Search for the cell housing the specified text and yield its [X, Y] center coordinate. 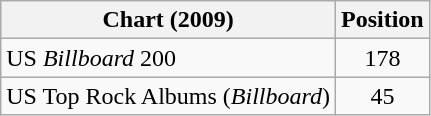
178 [383, 58]
Chart (2009) [168, 20]
US Top Rock Albums (Billboard) [168, 96]
US Billboard 200 [168, 58]
Position [383, 20]
45 [383, 96]
